From the cell containing the given text, extract its center point as [X, Y] coordinate. 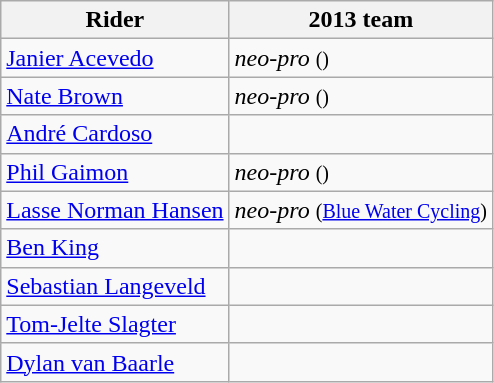
Nate Brown [115, 96]
Sebastian Langeveld [115, 286]
André Cardoso [115, 134]
Janier Acevedo [115, 58]
2013 team [360, 20]
Ben King [115, 248]
Lasse Norman Hansen [115, 210]
Phil Gaimon [115, 172]
neo-pro (Blue Water Cycling) [360, 210]
Tom-Jelte Slagter [115, 324]
Rider [115, 20]
Dylan van Baarle [115, 362]
